Provide the [x, y] coordinate of the cell's center where the given text is located.  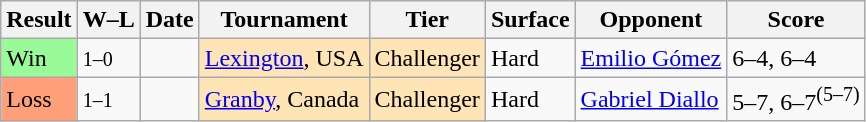
Granby, Canada [284, 100]
Emilio Gómez [651, 58]
W–L [108, 20]
Loss [39, 100]
1–1 [108, 100]
Gabriel Diallo [651, 100]
Date [170, 20]
6–4, 6–4 [796, 58]
Tournament [284, 20]
Score [796, 20]
Opponent [651, 20]
Win [39, 58]
Lexington, USA [284, 58]
Tier [427, 20]
Surface [530, 20]
5–7, 6–7(5–7) [796, 100]
1–0 [108, 58]
Result [39, 20]
